Find where the given text appears and provide that cell's center as [x, y] coordinate. 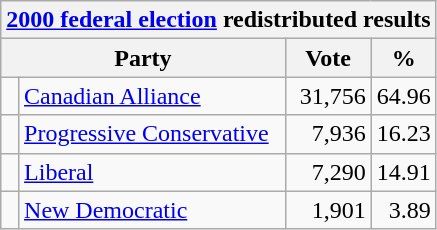
14.91 [404, 172]
7,936 [328, 134]
Progressive Conservative [152, 134]
Vote [328, 58]
64.96 [404, 96]
1,901 [328, 210]
3.89 [404, 210]
2000 federal election redistributed results [218, 20]
New Democratic [152, 210]
16.23 [404, 134]
7,290 [328, 172]
Canadian Alliance [152, 96]
Liberal [152, 172]
Party [143, 58]
% [404, 58]
31,756 [328, 96]
